Provide the [x, y] coordinate of the cell's center where the given text is located.  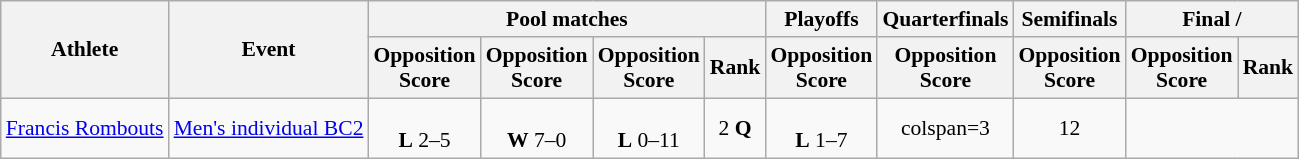
Event [269, 50]
L 2–5 [424, 128]
Semifinals [1069, 19]
Final / [1212, 19]
12 [1069, 128]
Men's individual BC2 [269, 128]
Playoffs [821, 19]
Quarterfinals [945, 19]
Athlete [85, 50]
W 7–0 [537, 128]
Francis Rombouts [85, 128]
L 0–11 [649, 128]
Pool matches [566, 19]
2 Q [736, 128]
colspan=3 [945, 128]
L 1–7 [821, 128]
